Return (X, Y) of the center of cell containing provided text 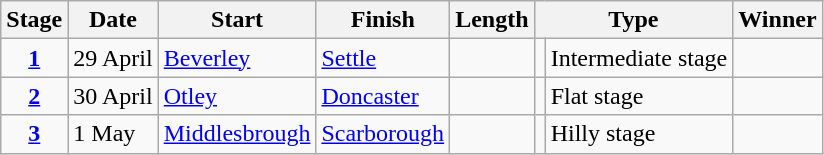
Hilly stage (639, 134)
Length (492, 20)
Doncaster (383, 96)
Stage (34, 20)
2 (34, 96)
Type (634, 20)
Beverley (237, 58)
Settle (383, 58)
1 May (113, 134)
Intermediate stage (639, 58)
Winner (778, 20)
Date (113, 20)
Scarborough (383, 134)
Start (237, 20)
Finish (383, 20)
30 April (113, 96)
29 April (113, 58)
Middlesbrough (237, 134)
1 (34, 58)
Otley (237, 96)
Flat stage (639, 96)
3 (34, 134)
